Extract the [x, y] coordinate from the center of the cell holding the provided text.  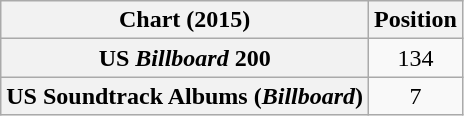
Position [416, 20]
US Soundtrack Albums (Billboard) [185, 96]
US Billboard 200 [185, 58]
134 [416, 58]
Chart (2015) [185, 20]
7 [416, 96]
